Capture the cell that displays the provided text and extract its (X, Y) central coordinate. 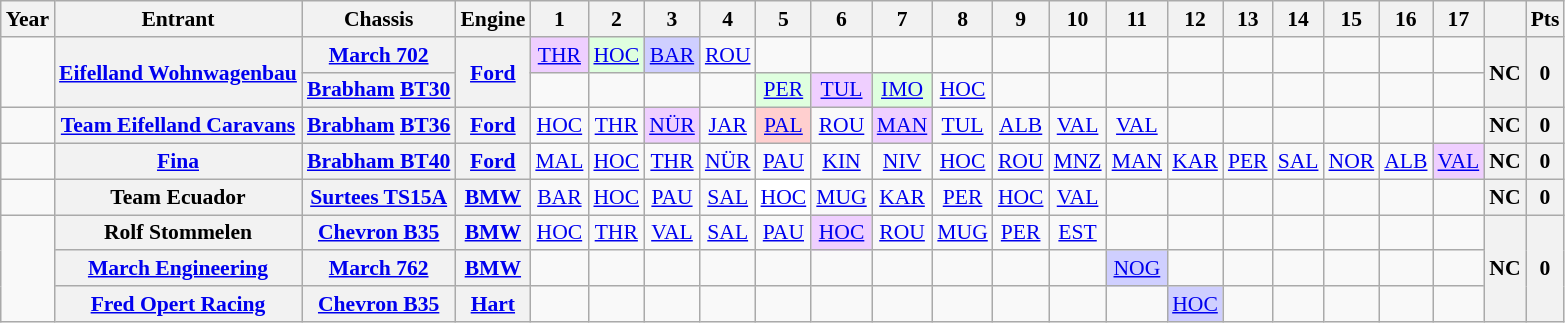
5 (784, 19)
13 (1248, 19)
3 (672, 19)
Hart (492, 304)
JAR (728, 126)
12 (1195, 19)
8 (962, 19)
March 762 (378, 269)
EST (1078, 233)
Year (28, 19)
MNZ (1078, 162)
Brabham BT30 (378, 90)
Surtees TS15A (378, 197)
14 (1298, 19)
7 (902, 19)
March 702 (378, 55)
4 (728, 19)
Rolf Stommelen (178, 233)
Fred Opert Racing (178, 304)
16 (1406, 19)
IMO (902, 90)
Eifelland Wohnwagenbau (178, 72)
10 (1078, 19)
NOG (1138, 269)
PAL (784, 126)
Brabham BT36 (378, 126)
Pts (1546, 19)
KIN (842, 162)
Entrant (178, 19)
1 (559, 19)
MAL (559, 162)
Team Eifelland Caravans (178, 126)
Fina (178, 162)
17 (1459, 19)
11 (1138, 19)
NOR (1351, 162)
15 (1351, 19)
9 (1021, 19)
Chassis (378, 19)
6 (842, 19)
March Engineering (178, 269)
2 (616, 19)
Team Ecuador (178, 197)
Engine (492, 19)
NIV (902, 162)
Brabham BT40 (378, 162)
